Output the [X, Y] coordinate of the center of the cell containing the given text.  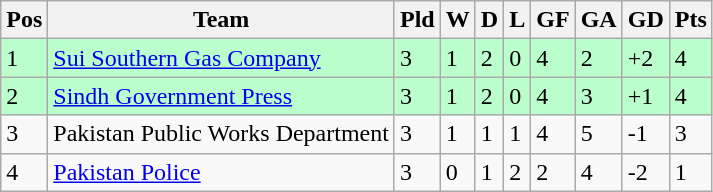
-2 [646, 172]
GA [598, 20]
Sindh Government Press [222, 96]
Pts [690, 20]
+1 [646, 96]
Pos [24, 20]
W [458, 20]
Sui Southern Gas Company [222, 58]
L [518, 20]
Team [222, 20]
+2 [646, 58]
GF [553, 20]
Pld [417, 20]
-1 [646, 134]
Pakistan Public Works Department [222, 134]
Pakistan Police [222, 172]
5 [598, 134]
D [489, 20]
GD [646, 20]
